Capture the cell that displays the provided text and extract its (X, Y) central coordinate. 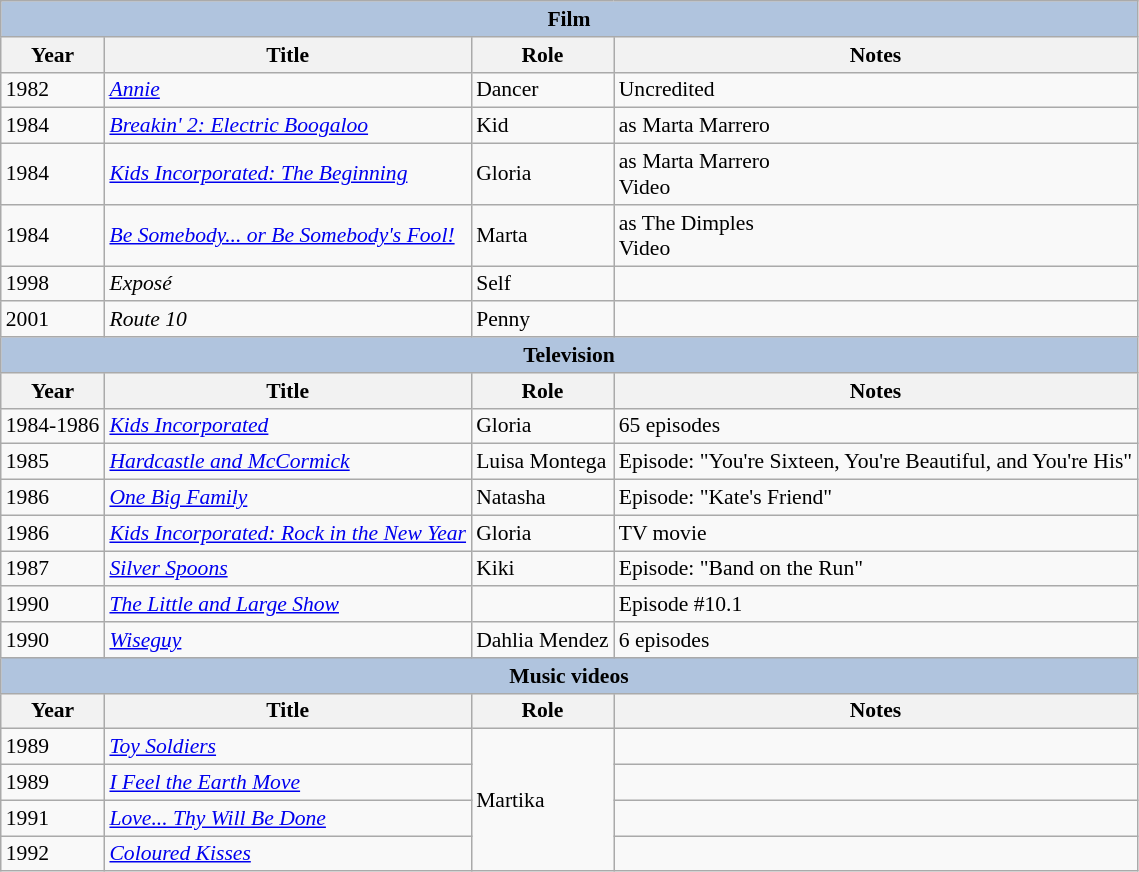
as Marta Marrero (876, 126)
1982 (53, 90)
Coloured Kisses (288, 854)
Exposé (288, 284)
Dancer (542, 90)
Dahlia Mendez (542, 640)
I Feel the Earth Move (288, 783)
Annie (288, 90)
Kids Incorporated (288, 426)
Television (569, 355)
Uncredited (876, 90)
Love... Thy Will Be Done (288, 818)
1998 (53, 284)
Penny (542, 320)
1985 (53, 462)
Breakin' 2: Electric Boogaloo (288, 126)
1992 (53, 854)
One Big Family (288, 498)
Kids Incorporated: Rock in the New Year (288, 533)
Self (542, 284)
Route 10 (288, 320)
The Little and Large Show (288, 605)
Episode: "Kate's Friend" (876, 498)
Music videos (569, 676)
Luisa Montega (542, 462)
1984-1986 (53, 426)
1987 (53, 569)
6 episodes (876, 640)
TV movie (876, 533)
1991 (53, 818)
Be Somebody... or Be Somebody's Fool! (288, 236)
Natasha (542, 498)
Film (569, 19)
Kids Incorporated: The Beginning (288, 174)
Martika (542, 800)
Wiseguy (288, 640)
Episode #10.1 (876, 605)
as Marta Marrero Video (876, 174)
as The Dimples Video (876, 236)
Kid (542, 126)
Toy Soldiers (288, 747)
Kiki (542, 569)
65 episodes (876, 426)
2001 (53, 320)
Hardcastle and McCormick (288, 462)
Episode: "You're Sixteen, You're Beautiful, and You're His" (876, 462)
Marta (542, 236)
Silver Spoons (288, 569)
Episode: "Band on the Run" (876, 569)
